Locate the cell with the specified text and output its [x, y] center coordinate. 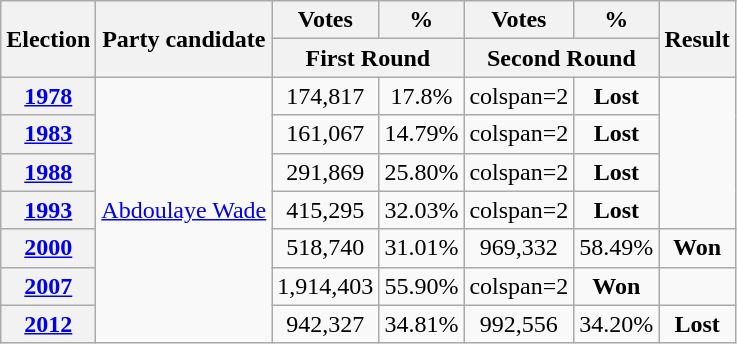
1993 [48, 210]
Party candidate [184, 39]
2007 [48, 286]
291,869 [326, 172]
1983 [48, 134]
Election [48, 39]
32.03% [422, 210]
First Round [368, 58]
1978 [48, 96]
969,332 [519, 248]
2012 [48, 324]
518,740 [326, 248]
2000 [48, 248]
17.8% [422, 96]
34.20% [616, 324]
942,327 [326, 324]
Abdoulaye Wade [184, 210]
34.81% [422, 324]
Result [697, 39]
174,817 [326, 96]
992,556 [519, 324]
25.80% [422, 172]
31.01% [422, 248]
14.79% [422, 134]
1,914,403 [326, 286]
415,295 [326, 210]
161,067 [326, 134]
Second Round [562, 58]
1988 [48, 172]
55.90% [422, 286]
58.49% [616, 248]
